Identify which cell holds the provided text, then report its [X, Y] central coordinate. 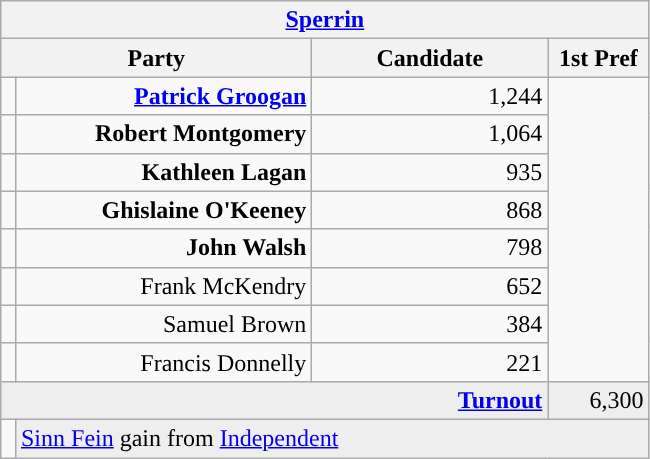
Turnout [274, 400]
Kathleen Lagan [163, 172]
1,244 [430, 96]
Ghislaine O'Keeney [163, 210]
6,300 [598, 400]
868 [430, 210]
935 [430, 172]
John Walsh [163, 248]
Sperrin [325, 20]
Francis Donnelly [163, 362]
Patrick Groogan [163, 96]
221 [430, 362]
Sinn Fein gain from Independent [332, 438]
1,064 [430, 134]
Robert Montgomery [163, 134]
384 [430, 324]
1st Pref [598, 58]
798 [430, 248]
652 [430, 286]
Candidate [430, 58]
Party [156, 58]
Samuel Brown [163, 324]
Frank McKendry [163, 286]
